Locate the cell with the specified text and output its [x, y] center coordinate. 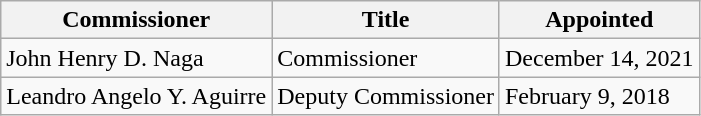
December 14, 2021 [599, 58]
Leandro Angelo Y. Aguirre [136, 96]
February 9, 2018 [599, 96]
Deputy Commissioner [386, 96]
Title [386, 20]
John Henry D. Naga [136, 58]
Appointed [599, 20]
